Search for the cell housing the specified text and yield its (X, Y) center coordinate. 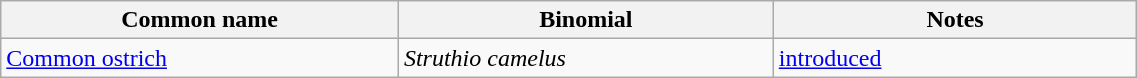
introduced (955, 58)
Common name (200, 20)
Struthio camelus (586, 58)
Common ostrich (200, 58)
Notes (955, 20)
Binomial (586, 20)
